Capture the cell that displays the provided text and extract its [x, y] central coordinate. 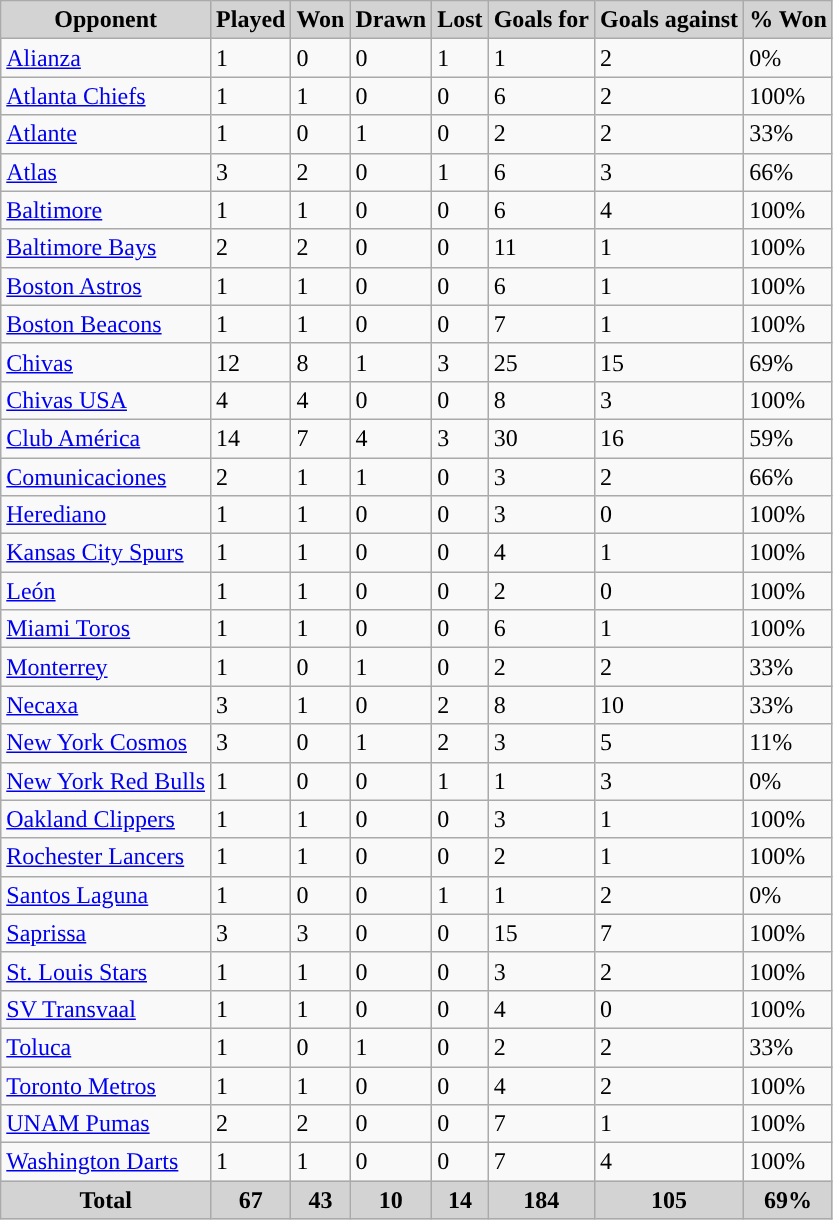
Lost [460, 20]
Played [251, 20]
Monterrey [106, 667]
11% [788, 743]
Atlante [106, 134]
105 [670, 1200]
16 [670, 438]
New York Cosmos [106, 743]
Alianza [106, 58]
Drawn [391, 20]
25 [541, 362]
León [106, 591]
Miami Toros [106, 629]
New York Red Bulls [106, 781]
Toluca [106, 1047]
Boston Beacons [106, 324]
Saprissa [106, 933]
Santos Laguna [106, 895]
59% [788, 438]
St. Louis Stars [106, 971]
30 [541, 438]
SV Transvaal [106, 1009]
Won [320, 20]
184 [541, 1200]
Chivas [106, 362]
Goals for [541, 20]
Atlanta Chiefs [106, 96]
11 [541, 248]
Kansas City Spurs [106, 553]
12 [251, 362]
Oakland Clippers [106, 819]
Boston Astros [106, 286]
Total [106, 1200]
Goals against [670, 20]
Club América [106, 438]
Comunicaciones [106, 477]
UNAM Pumas [106, 1124]
Baltimore Bays [106, 248]
Toronto Metros [106, 1085]
Rochester Lancers [106, 857]
Washington Darts [106, 1162]
Necaxa [106, 705]
5 [670, 743]
Baltimore [106, 210]
67 [251, 1200]
43 [320, 1200]
Opponent [106, 20]
Atlas [106, 172]
% Won [788, 20]
Chivas USA [106, 400]
Herediano [106, 515]
